Detect which cell encompasses the target text, then output its [X, Y] center coordinate. 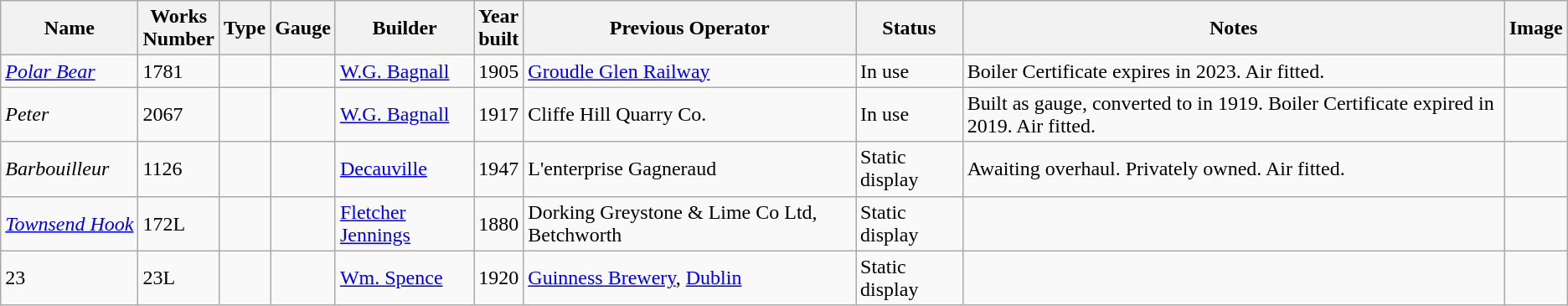
1781 [178, 71]
Notes [1233, 29]
Dorking Greystone & Lime Co Ltd, Betchworth [690, 223]
23 [70, 278]
Awaiting overhaul. Privately owned. Air fitted. [1233, 169]
Gauge [303, 29]
Built as gauge, converted to in 1919. Boiler Certificate expired in 2019. Air fitted. [1233, 114]
Barbouilleur [70, 169]
Guinness Brewery, Dublin [690, 278]
Status [910, 29]
23L [178, 278]
Image [1536, 29]
Yearbuilt [499, 29]
Type [245, 29]
Boiler Certificate expires in 2023. Air fitted. [1233, 71]
1947 [499, 169]
1920 [499, 278]
Wm. Spence [404, 278]
Builder [404, 29]
Previous Operator [690, 29]
Peter [70, 114]
Groudle Glen Railway [690, 71]
Decauville [404, 169]
Name [70, 29]
Fletcher Jennings [404, 223]
Polar Bear [70, 71]
L'enterprise Gagneraud [690, 169]
Townsend Hook [70, 223]
1905 [499, 71]
1126 [178, 169]
1917 [499, 114]
2067 [178, 114]
Cliffe Hill Quarry Co. [690, 114]
WorksNumber [178, 29]
1880 [499, 223]
172L [178, 223]
